Scan for the cell matching the given text and deliver its [x, y] coordinate at center. 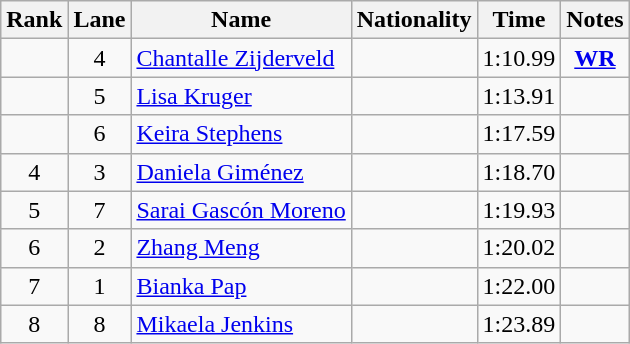
Zhang Meng [241, 248]
1:20.02 [519, 248]
Lisa Kruger [241, 96]
Daniela Giménez [241, 172]
WR [595, 58]
Time [519, 20]
1:18.70 [519, 172]
Rank [34, 20]
1:23.89 [519, 324]
1 [100, 286]
1:10.99 [519, 58]
Chantalle Zijderveld [241, 58]
Sarai Gascón Moreno [241, 210]
Mikaela Jenkins [241, 324]
Lane [100, 20]
1:13.91 [519, 96]
Name [241, 20]
3 [100, 172]
Keira Stephens [241, 134]
Notes [595, 20]
1:17.59 [519, 134]
2 [100, 248]
Nationality [414, 20]
Bianka Pap [241, 286]
1:19.93 [519, 210]
1:22.00 [519, 286]
